Detect which cell encompasses the target text, then output its (x, y) center coordinate. 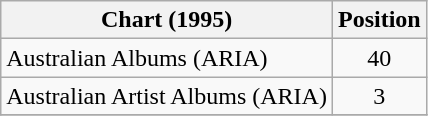
Australian Artist Albums (ARIA) (167, 96)
Position (379, 20)
40 (379, 58)
3 (379, 96)
Australian Albums (ARIA) (167, 58)
Chart (1995) (167, 20)
